From the cell containing the given text, extract its center point as [X, Y] coordinate. 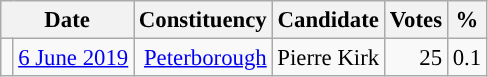
Date [68, 20]
% [466, 20]
Votes [416, 20]
6 June 2019 [74, 58]
Pierre Kirk [328, 58]
25 [416, 58]
Peterborough [203, 58]
0.1 [466, 58]
Candidate [328, 20]
Constituency [203, 20]
